Scan for the cell matching the given text and deliver its (x, y) coordinate at center. 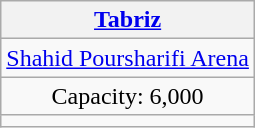
Shahid Poursharifi Arena (128, 58)
Tabriz (128, 20)
Capacity: 6,000 (128, 96)
